For the text-containing cell, return its midpoint in [X, Y] coordinate format. 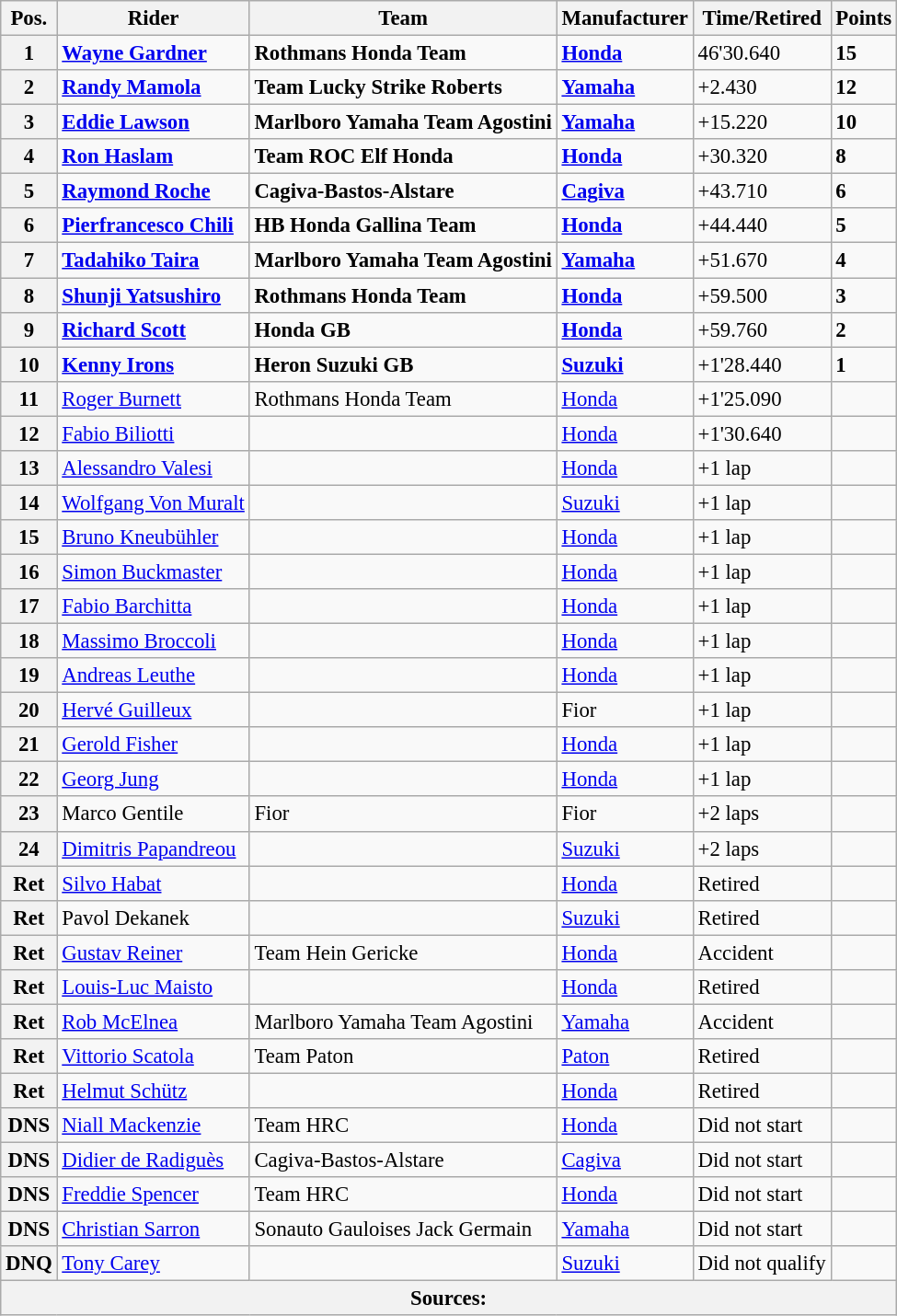
Niall Mackenzie [153, 1126]
Tadahiko Taira [153, 260]
11 [29, 398]
+2.430 [762, 87]
Massimo Broccoli [153, 641]
Fabio Biliotti [153, 433]
Rider [153, 18]
Christian Sarron [153, 1229]
Paton [625, 1056]
Dimitris Papandreou [153, 848]
23 [29, 814]
Team ROC Elf Honda [403, 156]
Helmut Schütz [153, 1091]
Freddie Spencer [153, 1195]
Manufacturer [625, 18]
Pierfrancesco Chili [153, 225]
Points [863, 18]
Time/Retired [762, 18]
Simon Buckmaster [153, 571]
14 [29, 502]
Pos. [29, 18]
Randy Mamola [153, 87]
+15.220 [762, 122]
Alessandro Valesi [153, 468]
+1'30.640 [762, 433]
Hervé Guilleux [153, 710]
Silvo Habat [153, 883]
Louis-Luc Maisto [153, 987]
16 [29, 571]
Team Lucky Strike Roberts [403, 87]
Team Hein Gericke [403, 952]
Sources: [449, 1299]
+44.440 [762, 225]
Georg Jung [153, 779]
Pavol Dekanek [153, 918]
Gustav Reiner [153, 952]
+59.760 [762, 329]
Richard Scott [153, 329]
Rob McElnea [153, 1022]
HB Honda Gallina Team [403, 225]
Tony Carey [153, 1264]
7 [29, 260]
+43.710 [762, 191]
Team [403, 18]
+51.670 [762, 260]
17 [29, 606]
24 [29, 848]
+1'25.090 [762, 398]
Roger Burnett [153, 398]
Team Paton [403, 1056]
Gerold Fisher [153, 745]
+59.500 [762, 295]
Heron Suzuki GB [403, 364]
Raymond Roche [153, 191]
Vittorio Scatola [153, 1056]
18 [29, 641]
Wayne Gardner [153, 53]
13 [29, 468]
Kenny Irons [153, 364]
22 [29, 779]
Ron Haslam [153, 156]
Honda GB [403, 329]
Didier de Radiguès [153, 1160]
Shunji Yatsushiro [153, 295]
46'30.640 [762, 53]
20 [29, 710]
Marco Gentile [153, 814]
+30.320 [762, 156]
9 [29, 329]
DNQ [29, 1264]
Fabio Barchitta [153, 606]
Bruno Kneubühler [153, 537]
+1'28.440 [762, 364]
Did not qualify [762, 1264]
Eddie Lawson [153, 122]
Andreas Leuthe [153, 675]
19 [29, 675]
21 [29, 745]
Wolfgang Von Muralt [153, 502]
Sonauto Gauloises Jack Germain [403, 1229]
